Scan for the cell matching the given text and deliver its (x, y) coordinate at center. 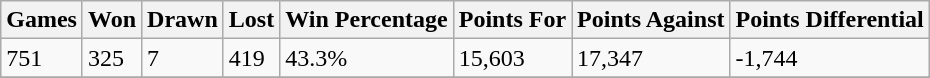
17,347 (651, 58)
325 (112, 58)
Points Against (651, 20)
Points For (512, 20)
43.3% (366, 58)
419 (251, 58)
Win Percentage (366, 20)
751 (42, 58)
Points Differential (830, 20)
7 (183, 58)
-1,744 (830, 58)
Lost (251, 20)
15,603 (512, 58)
Games (42, 20)
Drawn (183, 20)
Won (112, 20)
